Return [x, y] of the center of cell containing provided text 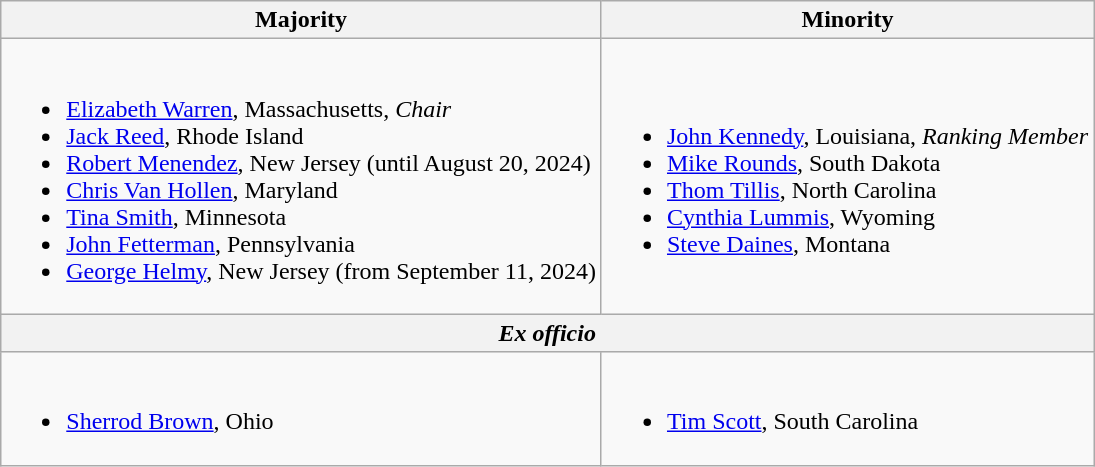
Ex officio [548, 333]
Sherrod Brown, Ohio [302, 408]
John Kennedy, Louisiana, Ranking MemberMike Rounds, South DakotaThom Tillis, North CarolinaCynthia Lummis, WyomingSteve Daines, Montana [847, 176]
Tim Scott, South Carolina [847, 408]
Majority [302, 20]
Minority [847, 20]
